Detect which cell encompasses the target text, then output its (X, Y) center coordinate. 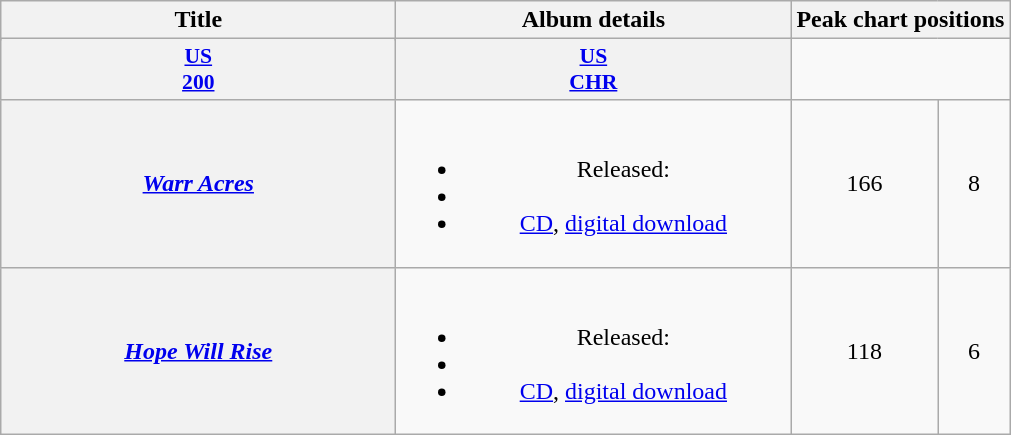
US200 (198, 70)
Title (198, 20)
USCHR (594, 70)
Hope Will Rise (198, 350)
Warr Acres (198, 184)
8 (974, 184)
Peak chart positions (900, 20)
6 (974, 350)
118 (864, 350)
Album details (594, 20)
166 (864, 184)
